Determine the [X, Y] coordinate at the center of the cell enclosing the given text.  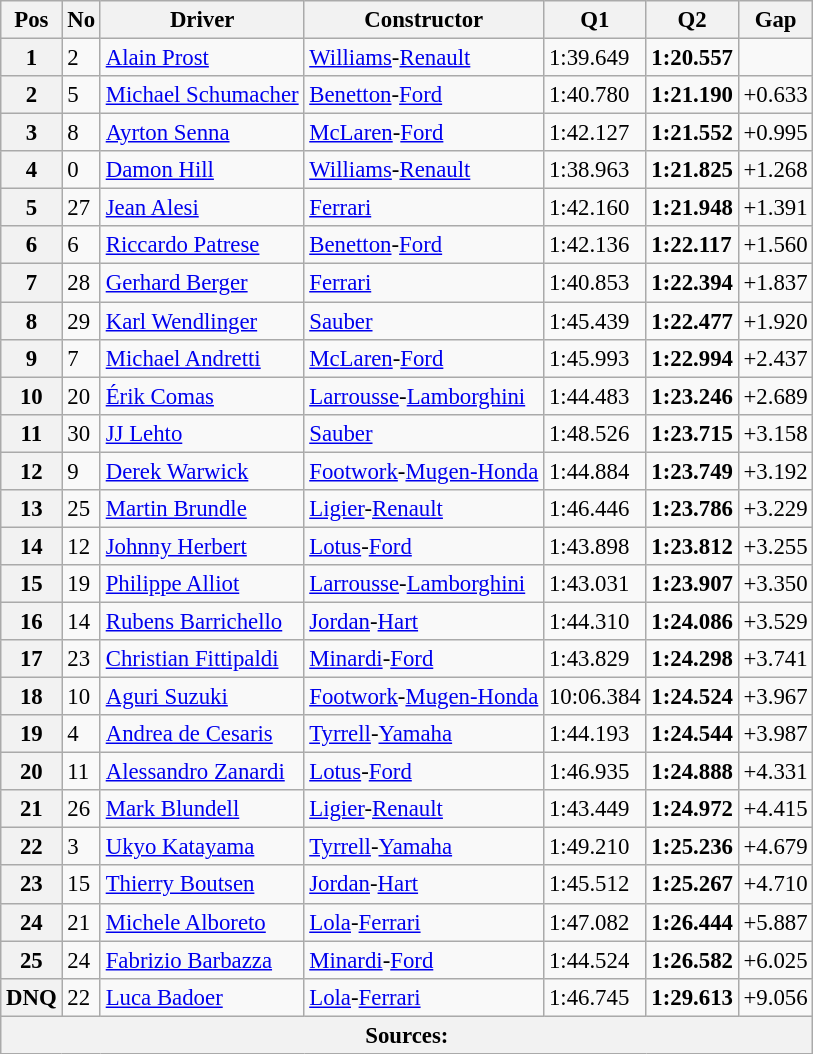
1:25.236 [692, 847]
Alessandro Zanardi [202, 772]
1:29.613 [692, 997]
1:23.246 [692, 396]
Ukyo Katayama [202, 847]
Derek Warwick [202, 471]
Damon Hill [202, 170]
1:44.310 [595, 621]
1:44.884 [595, 471]
Mark Blundell [202, 809]
1:46.935 [595, 772]
Q1 [595, 20]
1:21.190 [692, 95]
Driver [202, 20]
Christian Fittipaldi [202, 659]
1:23.715 [692, 433]
1:26.444 [692, 922]
Constructor [424, 20]
Gap [776, 20]
1:23.786 [692, 509]
+5.887 [776, 922]
1:42.127 [595, 133]
JJ Lehto [202, 433]
1:40.780 [595, 95]
+2.689 [776, 396]
+3.350 [776, 584]
1:46.446 [595, 509]
Aguri Suzuki [202, 697]
1:42.160 [595, 208]
Riccardo Patrese [202, 245]
1 [32, 58]
Q2 [692, 20]
1:43.829 [595, 659]
1:49.210 [595, 847]
No [81, 20]
29 [81, 321]
Martin Brundle [202, 509]
Pos [32, 20]
+1.391 [776, 208]
1:25.267 [692, 885]
18 [32, 697]
+0.995 [776, 133]
1:46.745 [595, 997]
1:24.086 [692, 621]
Karl Wendlinger [202, 321]
+1.268 [776, 170]
+3.529 [776, 621]
+3.158 [776, 433]
1:24.544 [692, 734]
Michele Alboreto [202, 922]
1:22.994 [692, 358]
+2.437 [776, 358]
+4.710 [776, 885]
Sources: [407, 1035]
26 [81, 809]
+3.967 [776, 697]
+1.837 [776, 283]
+6.025 [776, 960]
1:42.136 [595, 245]
Andrea de Cesaris [202, 734]
Gerhard Berger [202, 283]
1:21.825 [692, 170]
1:45.512 [595, 885]
1:40.853 [595, 283]
1:21.552 [692, 133]
1:43.449 [595, 809]
1:43.898 [595, 546]
1:20.557 [692, 58]
1:44.193 [595, 734]
30 [81, 433]
1:26.582 [692, 960]
1:23.812 [692, 546]
1:23.749 [692, 471]
1:23.907 [692, 584]
Thierry Boutsen [202, 885]
1:22.394 [692, 283]
+3.255 [776, 546]
1:39.649 [595, 58]
Philippe Alliot [202, 584]
1:45.993 [595, 358]
1:44.483 [595, 396]
Fabrizio Barbazza [202, 960]
10:06.384 [595, 697]
17 [32, 659]
1:24.298 [692, 659]
Alain Prost [202, 58]
1:24.888 [692, 772]
+4.415 [776, 809]
DNQ [32, 997]
Ayrton Senna [202, 133]
+9.056 [776, 997]
+3.741 [776, 659]
Jean Alesi [202, 208]
+1.560 [776, 245]
Rubens Barrichello [202, 621]
+3.229 [776, 509]
+3.192 [776, 471]
1:24.972 [692, 809]
+0.633 [776, 95]
+1.920 [776, 321]
Michael Schumacher [202, 95]
1:45.439 [595, 321]
1:38.963 [595, 170]
1:47.082 [595, 922]
28 [81, 283]
16 [32, 621]
1:44.524 [595, 960]
+4.679 [776, 847]
1:43.031 [595, 584]
27 [81, 208]
Johnny Herbert [202, 546]
+4.331 [776, 772]
1:48.526 [595, 433]
Luca Badoer [202, 997]
Érik Comas [202, 396]
0 [81, 170]
Michael Andretti [202, 358]
1:24.524 [692, 697]
1:22.117 [692, 245]
+3.987 [776, 734]
1:22.477 [692, 321]
1:21.948 [692, 208]
13 [32, 509]
